Extract the (x, y) coordinate from the center of the cell holding the provided text.  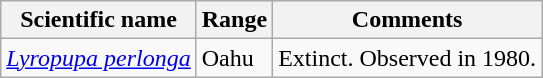
Extinct. Observed in 1980. (408, 58)
Range (234, 20)
Lyropupa perlonga (98, 58)
Scientific name (98, 20)
Comments (408, 20)
Oahu (234, 58)
